Determine the [X, Y] coordinate at the center of the cell enclosing the given text.  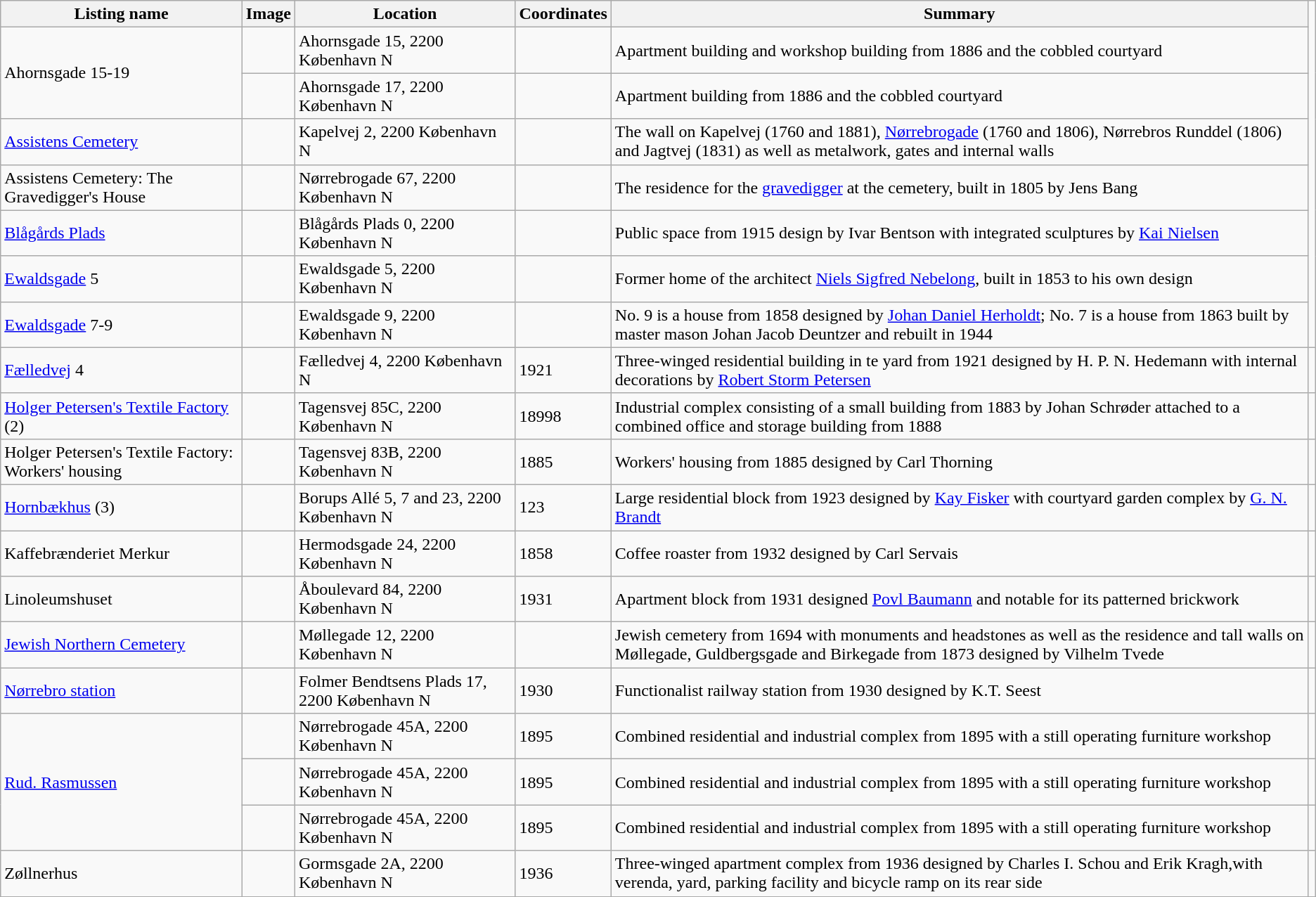
1858 [563, 553]
Åboulevard 84, 2200 København N [405, 599]
Tagensvej 83B, 2200 København N [405, 461]
Coffee roaster from 1932 designed by Carl Servais [959, 553]
Workers' housing from 1885 designed by Carl Thorning [959, 461]
Ewaldsgade 9, 2200 København N [405, 325]
Holger Petersen's Textile Factory (2) [122, 416]
Tagensvej 85C, 2200 København N [405, 416]
Public space from 1915 design by Ivar Bentson with integrated sculptures by Kai Nielsen [959, 233]
Ewaldsgade 7-9 [122, 325]
Assistens Cemetery [122, 142]
Linoleumshuset [122, 599]
Apartment building from 1886 and the cobbled courtyard [959, 96]
1936 [563, 873]
1885 [563, 461]
Kaffebrænderiet Merkur [122, 553]
Jewish Northern Cemetery [122, 645]
Ahornsgade 17, 2200 København N [405, 96]
Fælledvej 4, 2200 København N [405, 370]
Fælledvej 4 [122, 370]
Hornbækhus (3) [122, 508]
1930 [563, 690]
Folmer Bendtsens Plads 17, 2200 København N [405, 690]
Hermodsgade 24, 2200 København N [405, 553]
1931 [563, 599]
Assistens Cemetery: The Gravedigger's House [122, 187]
Ewaldsgade 5 [122, 278]
Three-winged residential building in te yard from 1921 designed by H. P. N. Hedemann with internal decorations by Robert Storm Petersen [959, 370]
Ahornsgade 15, 2200 København N [405, 51]
Blågårds Plads [122, 233]
Listing name [122, 14]
Nørrebro station [122, 690]
Borups Allé 5, 7 and 23, 2200 København N [405, 508]
Apartment building and workshop building from 1886 and the cobbled courtyard [959, 51]
Kapelvej 2, 2200 København N [405, 142]
Apartment block from 1931 designed Povl Baumann and notable for its patterned brickwork [959, 599]
Nørrebrogade 67, 2200 København N [405, 187]
Gormsgade 2A, 2200 København N [405, 873]
Møllegade 12, 2200 København N [405, 645]
Zøllnerhus [122, 873]
Functionalist railway station from 1930 designed by K.T. Seest [959, 690]
18998 [563, 416]
Coordinates [563, 14]
Industrial complex consisting of a small building from 1883 by Johan Schrøder attached to a combined office and storage building from 1888 [959, 416]
Location [405, 14]
Image [269, 14]
123 [563, 508]
Summary [959, 14]
Ewaldsgade 5, 2200 København N [405, 278]
Blågårds Plads 0, 2200 København N [405, 233]
1921 [563, 370]
Ahornsgade 15-19 [122, 73]
Rud. Rasmussen [122, 782]
Former home of the architect Niels Sigfred Nebelong, built in 1853 to his own design [959, 278]
The residence for the gravedigger at the cemetery, built in 1805 by Jens Bang [959, 187]
Holger Petersen's Textile Factory: Workers' housing [122, 461]
Large residential block from 1923 designed by Kay Fisker with courtyard garden complex by G. N. Brandt [959, 508]
